Extract the [X, Y] coordinate from the center of the cell holding the provided text.  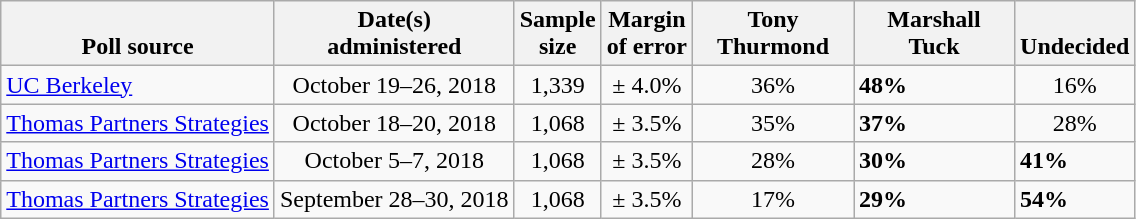
MarshallTuck [934, 34]
September 28–30, 2018 [394, 199]
Samplesize [558, 34]
30% [934, 161]
UC Berkeley [138, 85]
October 19–26, 2018 [394, 85]
October 18–20, 2018 [394, 123]
17% [772, 199]
48% [934, 85]
TonyThurmond [772, 34]
October 5–7, 2018 [394, 161]
16% [1075, 85]
± 4.0% [646, 85]
36% [772, 85]
Date(s)administered [394, 34]
29% [934, 199]
54% [1075, 199]
37% [934, 123]
1,339 [558, 85]
Poll source [138, 34]
35% [772, 123]
41% [1075, 161]
Undecided [1075, 34]
Marginof error [646, 34]
